Identify which cell holds the provided text, then report its [x, y] central coordinate. 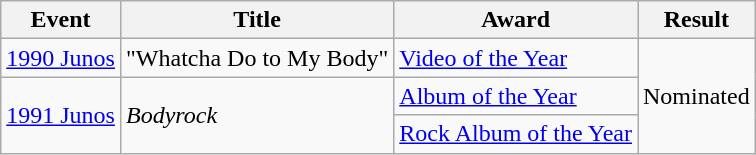
1991 Junos [61, 115]
1990 Junos [61, 58]
Video of the Year [516, 58]
Bodyrock [256, 115]
Result [697, 20]
Title [256, 20]
Album of the Year [516, 96]
"Whatcha Do to My Body" [256, 58]
Award [516, 20]
Rock Album of the Year [516, 134]
Event [61, 20]
Nominated [697, 96]
